Return (X, Y) of the center of cell containing provided text 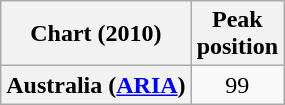
Chart (2010) (96, 34)
Peakposition (237, 34)
99 (237, 85)
Australia (ARIA) (96, 85)
